Search for the cell housing the specified text and yield its (x, y) center coordinate. 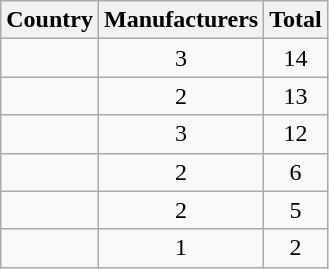
12 (296, 134)
6 (296, 172)
13 (296, 96)
Country (50, 20)
Manufacturers (180, 20)
5 (296, 210)
Total (296, 20)
1 (180, 248)
14 (296, 58)
